Provide the (x, y) coordinate of the cell's center where the given text is located.  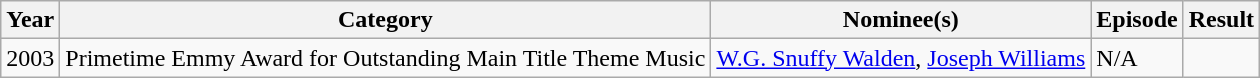
N/A (1137, 58)
Year (30, 20)
Episode (1137, 20)
W.G. Snuffy Walden, Joseph Williams (901, 58)
Nominee(s) (901, 20)
Category (386, 20)
2003 (30, 58)
Primetime Emmy Award for Outstanding Main Title Theme Music (386, 58)
Result (1221, 20)
